Identify which cell holds the provided text, then report its (x, y) central coordinate. 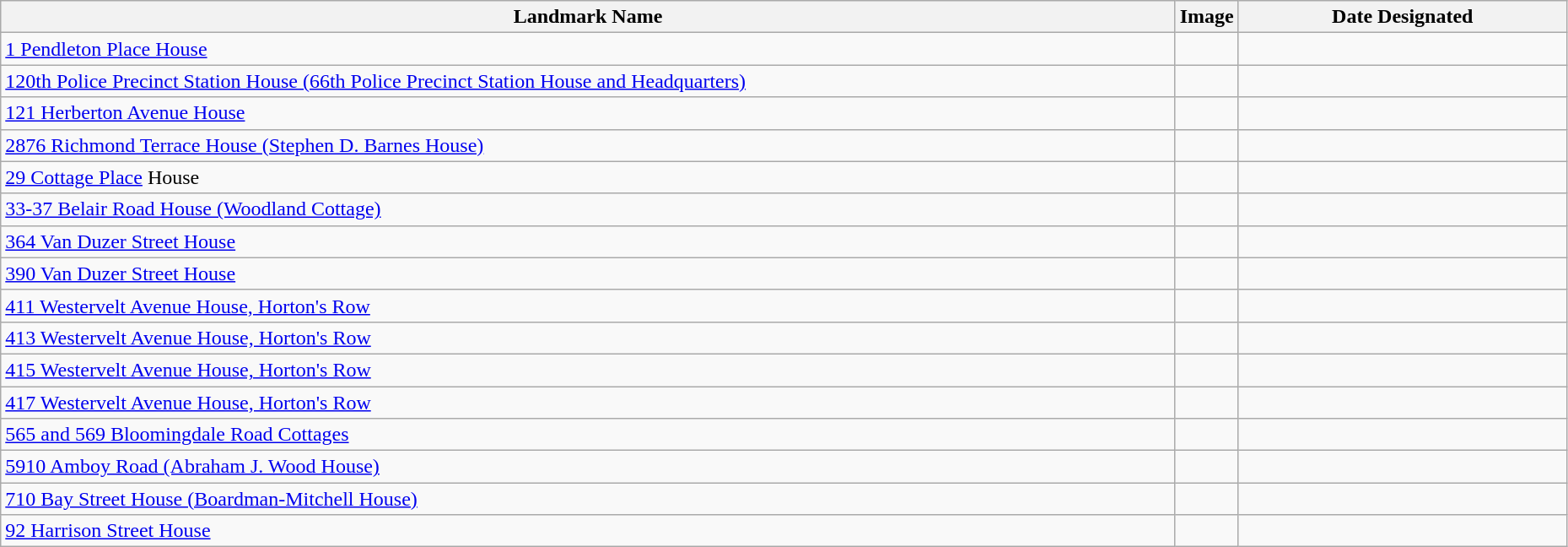
565 and 569 Bloomingdale Road Cottages (588, 435)
417 Westervelt Avenue House, Horton's Row (588, 403)
33-37 Belair Road House (Woodland Cottage) (588, 209)
121 Herberton Avenue House (588, 113)
120th Police Precinct Station House (66th Police Precinct Station House and Headquarters) (588, 81)
2876 Richmond Terrace House (Stephen D. Barnes House) (588, 145)
Date Designated (1402, 17)
390 Van Duzer Street House (588, 273)
710 Bay Street House (Boardman-Mitchell House) (588, 499)
5910 Amboy Road (Abraham J. Wood House) (588, 467)
1 Pendleton Place House (588, 49)
364 Van Duzer Street House (588, 241)
411 Westervelt Avenue House, Horton's Row (588, 306)
413 Westervelt Avenue House, Horton's Row (588, 338)
415 Westervelt Avenue House, Horton's Row (588, 370)
Image (1206, 17)
Landmark Name (588, 17)
92 Harrison Street House (588, 531)
29 Cottage Place House (588, 177)
